Identify which cell holds the provided text, then report its [x, y] central coordinate. 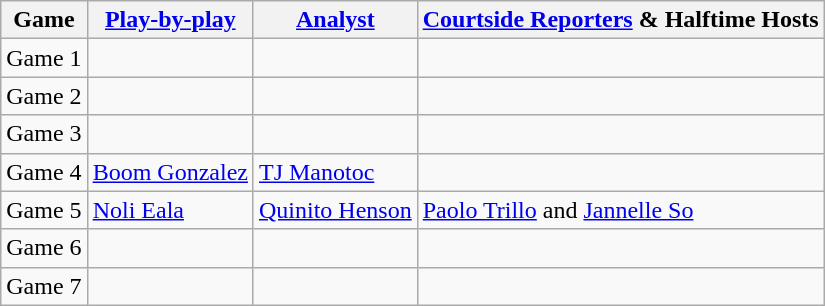
Game 4 [44, 172]
TJ Manotoc [335, 172]
Game 7 [44, 286]
Boom Gonzalez [170, 172]
Game 5 [44, 210]
Play-by-play [170, 20]
Game 3 [44, 134]
Game 2 [44, 96]
Quinito Henson [335, 210]
Game 1 [44, 58]
Paolo Trillo and Jannelle So [620, 210]
Analyst [335, 20]
Game 6 [44, 248]
Courtside Reporters & Halftime Hosts [620, 20]
Noli Eala [170, 210]
Game [44, 20]
